Extract the (X, Y) coordinate from the center of the cell holding the provided text.  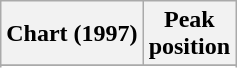
Chart (1997) (72, 34)
Peakposition (189, 34)
